Locate the cell with the specified text and output its (X, Y) center coordinate. 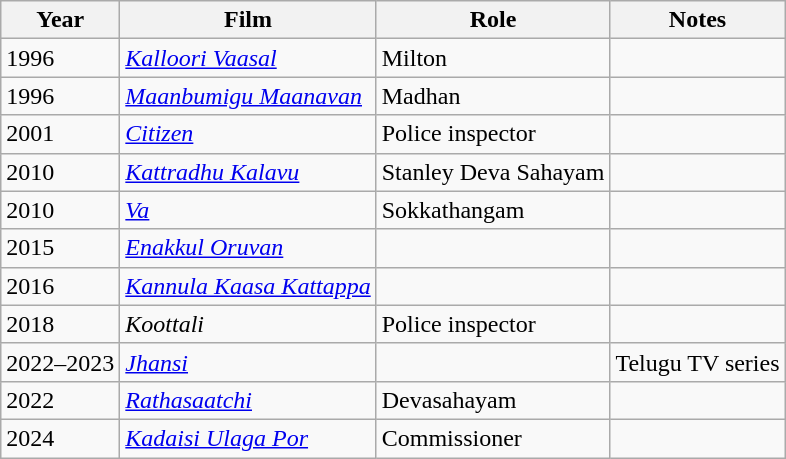
Notes (698, 20)
Kadaisi Ulaga Por (248, 438)
Citizen (248, 134)
Role (493, 20)
2024 (60, 438)
2016 (60, 286)
2022–2023 (60, 362)
Jhansi (248, 362)
Film (248, 20)
Koottali (248, 324)
2022 (60, 400)
2015 (60, 248)
Milton (493, 58)
Maanbumigu Maanavan (248, 96)
Madhan (493, 96)
Sokkathangam (493, 210)
Kattradhu Kalavu (248, 172)
Kalloori Vaasal (248, 58)
Kannula Kaasa Kattappa (248, 286)
Va (248, 210)
Year (60, 20)
Enakkul Oruvan (248, 248)
Devasahayam (493, 400)
2001 (60, 134)
Telugu TV series (698, 362)
Rathasaatchi (248, 400)
2018 (60, 324)
Stanley Deva Sahayam (493, 172)
Commissioner (493, 438)
